Detect which cell encompasses the target text, then output its (X, Y) center coordinate. 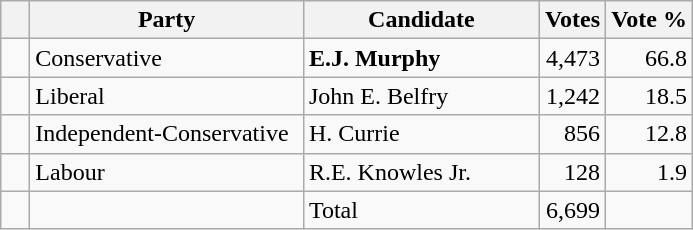
1.9 (650, 172)
Total (421, 210)
1,242 (572, 96)
Candidate (421, 20)
6,699 (572, 210)
18.5 (650, 96)
Independent-Conservative (167, 134)
856 (572, 134)
R.E. Knowles Jr. (421, 172)
Liberal (167, 96)
128 (572, 172)
66.8 (650, 58)
Party (167, 20)
Labour (167, 172)
Conservative (167, 58)
12.8 (650, 134)
Vote % (650, 20)
E.J. Murphy (421, 58)
Votes (572, 20)
H. Currie (421, 134)
4,473 (572, 58)
John E. Belfry (421, 96)
